Locate the cell with the specified text and output its [X, Y] center coordinate. 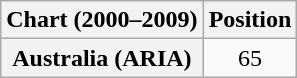
Position [250, 20]
Chart (2000–2009) [102, 20]
Australia (ARIA) [102, 58]
65 [250, 58]
